Detect which cell encompasses the target text, then output its [x, y] center coordinate. 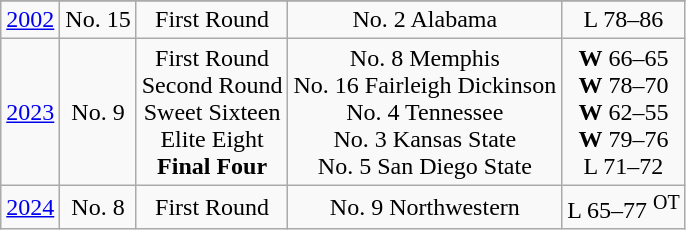
No. 8 [98, 208]
2002 [30, 20]
No. 8 MemphisNo. 16 Fairleigh DickinsonNo. 4 TennesseeNo. 3 Kansas StateNo. 5 San Diego State [425, 112]
No. 2 Alabama [425, 20]
2024 [30, 208]
No. 9 Northwestern [425, 208]
First RoundSecond RoundSweet SixteenElite EightFinal Four [212, 112]
No. 9 [98, 112]
2023 [30, 112]
L 65–77 OT [624, 208]
L 78–86 [624, 20]
No. 15 [98, 20]
W 66–65W 78–70W 62–55 W 79–76L 71–72 [624, 112]
